From the cell containing the given text, extract its center point as (x, y) coordinate. 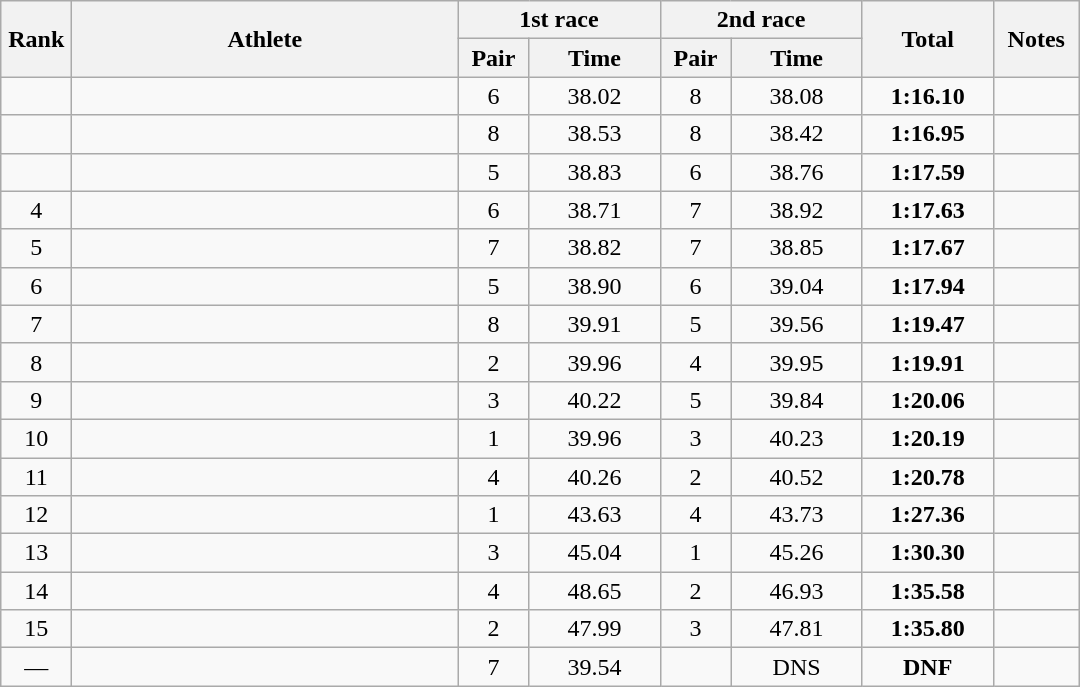
38.02 (594, 96)
1:20.19 (928, 438)
39.91 (594, 324)
Total (928, 39)
DNS (796, 667)
40.23 (796, 438)
39.04 (796, 286)
45.26 (796, 553)
1:17.59 (928, 172)
1st race (559, 20)
13 (36, 553)
15 (36, 629)
12 (36, 515)
1:17.63 (928, 210)
38.76 (796, 172)
1:20.78 (928, 477)
39.84 (796, 400)
Athlete (265, 39)
40.22 (594, 400)
46.93 (796, 591)
1:17.67 (928, 248)
38.71 (594, 210)
43.63 (594, 515)
— (36, 667)
1:16.10 (928, 96)
38.08 (796, 96)
2nd race (761, 20)
38.90 (594, 286)
40.52 (796, 477)
39.54 (594, 667)
38.92 (796, 210)
14 (36, 591)
47.81 (796, 629)
40.26 (594, 477)
38.82 (594, 248)
38.53 (594, 134)
1:19.91 (928, 362)
1:19.47 (928, 324)
1:17.94 (928, 286)
47.99 (594, 629)
38.83 (594, 172)
Rank (36, 39)
1:20.06 (928, 400)
48.65 (594, 591)
9 (36, 400)
39.95 (796, 362)
1:30.30 (928, 553)
11 (36, 477)
1:35.80 (928, 629)
39.56 (796, 324)
DNF (928, 667)
1:27.36 (928, 515)
43.73 (796, 515)
45.04 (594, 553)
1:35.58 (928, 591)
10 (36, 438)
38.42 (796, 134)
38.85 (796, 248)
1:16.95 (928, 134)
Notes (1036, 39)
